Return the [x, y] coordinate for the center point of the cell that contains the specified text.  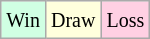
Win [24, 20]
Draw [72, 20]
Loss [126, 20]
